Detect which cell encompasses the target text, then output its (x, y) center coordinate. 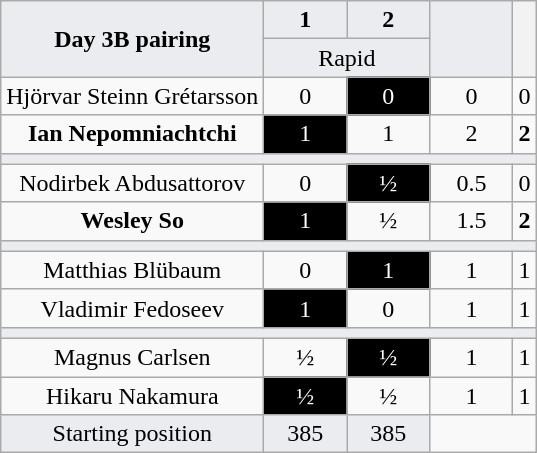
Nodirbek Abdusattorov (132, 183)
Day 3B pairing (132, 39)
Matthias Blübaum (132, 270)
Vladimir Fedoseev (132, 308)
Starting position (132, 434)
1.5 (472, 221)
Rapid (347, 58)
Magnus Carlsen (132, 357)
Hjörvar Steinn Grétarsson (132, 96)
0.5 (472, 183)
Hikaru Nakamura (132, 395)
Ian Nepomniachtchi (132, 134)
Wesley So (132, 221)
